Extract the [x, y] coordinate from the center of the cell holding the provided text.  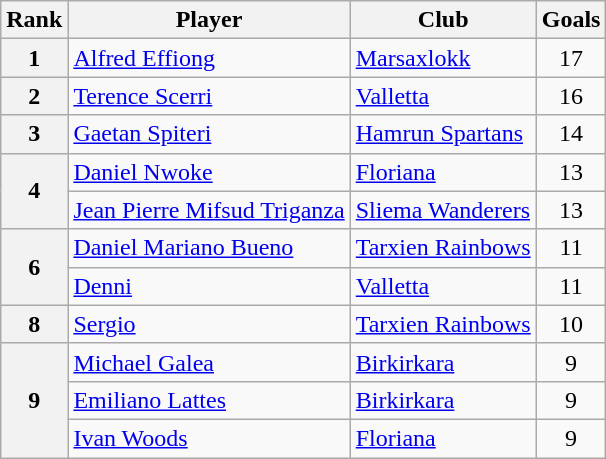
Gaetan Spiteri [209, 134]
Terence Scerri [209, 96]
Daniel Nwoke [209, 172]
16 [571, 96]
10 [571, 324]
Denni [209, 286]
Goals [571, 20]
17 [571, 58]
Sliema Wanderers [443, 210]
Michael Galea [209, 362]
3 [34, 134]
6 [34, 267]
14 [571, 134]
1 [34, 58]
Alfred Effiong [209, 58]
Marsaxlokk [443, 58]
Club [443, 20]
Ivan Woods [209, 438]
4 [34, 191]
Player [209, 20]
Hamrun Spartans [443, 134]
2 [34, 96]
Sergio [209, 324]
8 [34, 324]
Daniel Mariano Bueno [209, 248]
Emiliano Lattes [209, 400]
Jean Pierre Mifsud Triganza [209, 210]
Rank [34, 20]
